Provide the (x, y) coordinate of the cell's center where the given text is located.  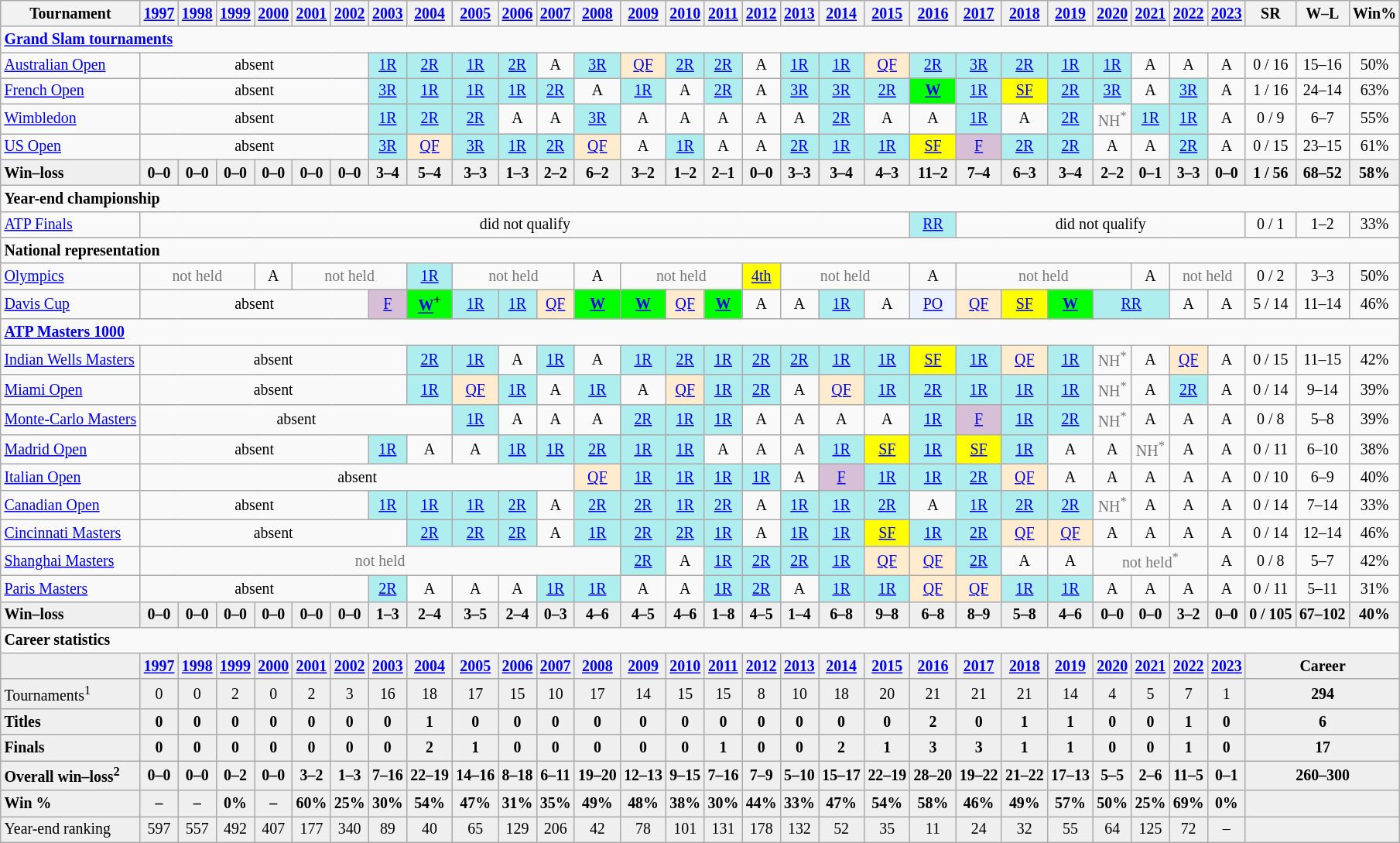
Indian Wells Masters (70, 361)
1–4 (799, 615)
16 (387, 695)
ATP Masters 1000 (700, 331)
Madrid Open (70, 449)
9–14 (1322, 390)
178 (762, 830)
131 (723, 830)
89 (387, 830)
28–20 (933, 776)
11 (933, 830)
17–13 (1070, 776)
9–15 (686, 776)
407 (274, 830)
5–4 (429, 173)
0 / 10 (1271, 477)
72 (1189, 830)
6–2 (597, 173)
557 (197, 830)
W+ (429, 305)
1 / 16 (1271, 91)
35 (887, 830)
11–2 (933, 173)
0–3 (556, 615)
Miami Open (70, 390)
23–15 (1322, 147)
19–22 (978, 776)
2–1 (723, 173)
8 (762, 695)
60% (311, 804)
15–16 (1322, 65)
65 (475, 830)
0 / 2 (1271, 276)
68–52 (1322, 173)
Australian Open (70, 65)
19–20 (597, 776)
64 (1113, 830)
67–102 (1322, 615)
1–8 (723, 615)
National representation (700, 251)
6–3 (1025, 173)
Monte-Carlo Masters (70, 420)
20 (887, 695)
7–4 (978, 173)
132 (799, 830)
7 (1189, 695)
14–16 (475, 776)
129 (517, 830)
101 (686, 830)
69% (1189, 804)
5–7 (1322, 560)
9–8 (887, 615)
6–10 (1322, 449)
1 / 56 (1271, 173)
Win% (1374, 14)
0–2 (235, 776)
294 (1322, 695)
57% (1070, 804)
2–6 (1150, 776)
42 (597, 830)
35% (556, 804)
15–17 (842, 776)
4 (1113, 695)
Italian Open (70, 477)
260–300 (1322, 776)
4–3 (887, 173)
340 (350, 830)
W–L (1322, 14)
63% (1374, 91)
11–14 (1322, 305)
32 (1025, 830)
11–5 (1189, 776)
44% (762, 804)
Year-end championship (700, 198)
5–11 (1322, 588)
Shanghai Masters (70, 560)
Tournament (70, 14)
3–5 (475, 615)
US Open (70, 147)
PO (933, 305)
12–14 (1322, 533)
French Open (70, 91)
6 (1322, 721)
55 (1070, 830)
Career statistics (700, 641)
597 (159, 830)
6–11 (556, 776)
Career (1322, 666)
Tournaments1 (70, 695)
5–10 (799, 776)
7–14 (1322, 505)
48% (642, 804)
206 (556, 830)
0 / 16 (1271, 65)
0 / 9 (1271, 119)
Grand Slam tournaments (700, 39)
Finals (70, 748)
Davis Cup (70, 305)
5 (1150, 695)
Titles (70, 721)
78 (642, 830)
6–7 (1322, 119)
40 (429, 830)
Win % (70, 804)
Olympics (70, 276)
Cincinnati Masters (70, 533)
SR (1271, 14)
7–9 (762, 776)
12–13 (642, 776)
52 (842, 830)
0 / 105 (1271, 615)
Overall win–loss2 (70, 776)
55% (1374, 119)
not held* (1151, 560)
24 (978, 830)
ATP Finals (70, 224)
24–14 (1322, 91)
4th (762, 276)
Year-end ranking (70, 830)
6–9 (1322, 477)
0 / 1 (1271, 224)
5–5 (1113, 776)
21–22 (1025, 776)
Paris Masters (70, 588)
Wimbledon (70, 119)
5 / 14 (1271, 305)
Canadian Open (70, 505)
177 (311, 830)
8–9 (978, 615)
8–18 (517, 776)
492 (235, 830)
11–15 (1322, 361)
61% (1374, 147)
125 (1150, 830)
